Scan for the cell matching the given text and deliver its [X, Y] coordinate at center. 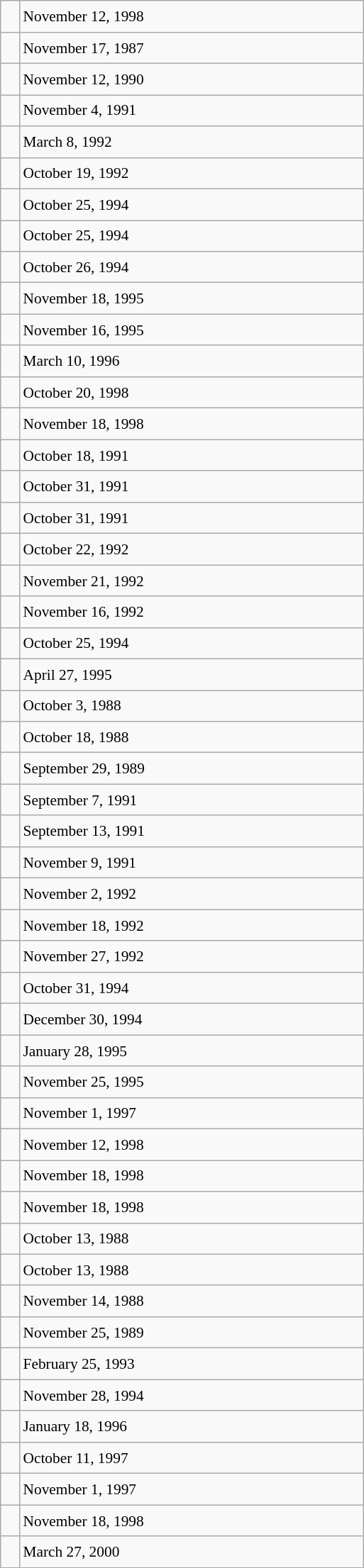
March 10, 1996 [192, 361]
September 13, 1991 [192, 831]
November 9, 1991 [192, 863]
November 4, 1991 [192, 111]
November 18, 1995 [192, 298]
November 14, 1988 [192, 1301]
November 16, 1995 [192, 330]
January 28, 1995 [192, 1051]
March 8, 1992 [192, 142]
October 26, 1994 [192, 267]
December 30, 1994 [192, 1019]
November 12, 1990 [192, 79]
October 20, 1998 [192, 393]
November 27, 1992 [192, 956]
November 17, 1987 [192, 47]
October 18, 1991 [192, 455]
October 18, 1988 [192, 737]
September 29, 1989 [192, 768]
October 22, 1992 [192, 549]
October 3, 1988 [192, 706]
November 25, 1989 [192, 1333]
February 25, 1993 [192, 1364]
November 18, 1992 [192, 925]
November 28, 1994 [192, 1395]
September 7, 1991 [192, 800]
November 2, 1992 [192, 894]
October 31, 1994 [192, 987]
April 27, 1995 [192, 674]
March 27, 2000 [192, 1552]
January 18, 1996 [192, 1426]
November 16, 1992 [192, 612]
November 21, 1992 [192, 581]
October 19, 1992 [192, 173]
November 25, 1995 [192, 1082]
October 11, 1997 [192, 1457]
